Extract the (x, y) coordinate from the center of the cell holding the provided text.  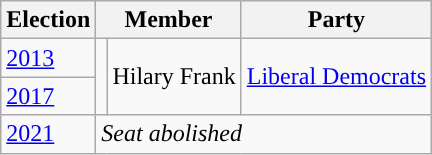
2017 (48, 96)
2021 (48, 134)
2013 (48, 58)
Member (168, 20)
Election (48, 20)
Hilary Frank (174, 77)
Liberal Democrats (336, 77)
Seat abolished (264, 134)
Party (336, 20)
